From the cell containing the given text, extract its center point as (x, y) coordinate. 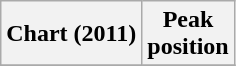
Chart (2011) (72, 34)
Peakposition (188, 34)
